Capture the cell that displays the provided text and extract its (x, y) central coordinate. 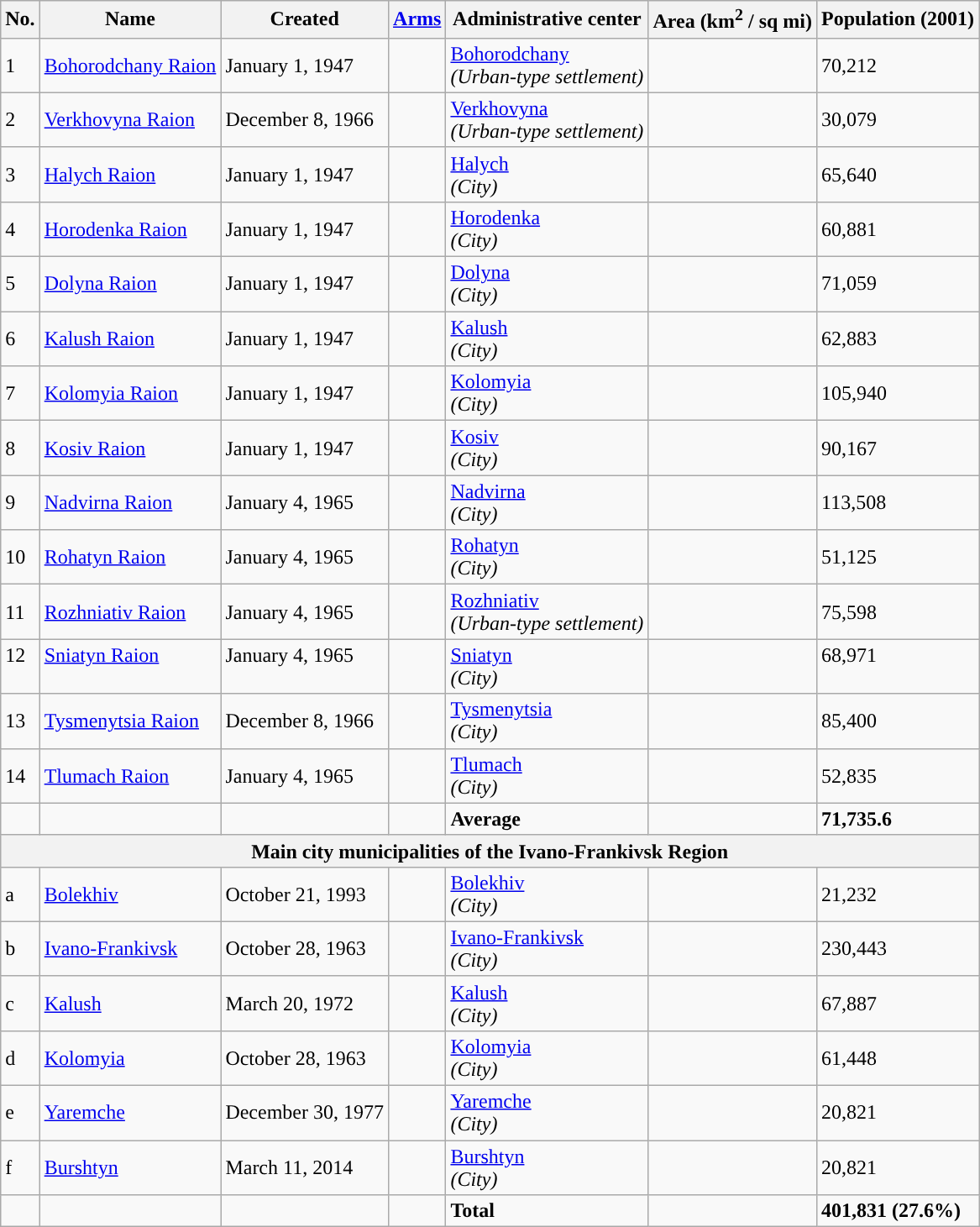
c (20, 1003)
Sniatyn Raion (130, 667)
11 (20, 611)
Kolomyia (130, 1058)
e (20, 1114)
62,883 (899, 339)
Ivano-Frankivsk (City) (548, 949)
230,443 (899, 949)
Kalush Raion (130, 339)
Name (130, 20)
14 (20, 776)
Average (548, 819)
a (20, 894)
Nadvirna Raion (130, 502)
6 (20, 339)
Yaremche (130, 1114)
71,735.6 (899, 819)
1 (20, 66)
68,971 (899, 667)
Verkhovyna Raion (130, 119)
Bohorodchany(Urban-type settlement) (548, 66)
Sniatyn (City) (548, 667)
85,400 (899, 721)
105,940 (899, 393)
61,448 (899, 1058)
60,881 (899, 228)
b (20, 949)
52,835 (899, 776)
Dolyna (City) (548, 284)
2 (20, 119)
Burshtyn (City) (548, 1167)
Bolekhiv (City) (548, 894)
Bohorodchany Raion (130, 66)
51,125 (899, 558)
71,059 (899, 284)
Horodenka (City) (548, 228)
December 30, 1977 (305, 1114)
Halych Raion (130, 175)
March 20, 1972 (305, 1003)
Created (305, 20)
113,508 (899, 502)
70,212 (899, 66)
Dolyna Raion (130, 284)
Population (2001) (899, 20)
9 (20, 502)
Burshtyn (130, 1167)
Rohatyn Raion (130, 558)
8 (20, 448)
No. (20, 20)
Rohatyn (City) (548, 558)
Bolekhiv (130, 894)
Administrative center (548, 20)
10 (20, 558)
75,598 (899, 611)
Main city municipalities of the Ivano-Frankivsk Region (490, 851)
5 (20, 284)
Halych (City) (548, 175)
3 (20, 175)
90,167 (899, 448)
March 11, 2014 (305, 1167)
Horodenka Raion (130, 228)
12 (20, 667)
f (20, 1167)
Arms (417, 20)
7 (20, 393)
13 (20, 721)
Kalush (130, 1003)
Rozhniativ Raion (130, 611)
Kosiv Raion (130, 448)
401,831 (27.6%) (899, 1211)
October 21, 1993 (305, 894)
Yaremche (City) (548, 1114)
67,887 (899, 1003)
4 (20, 228)
d (20, 1058)
Ivano-Frankivsk (130, 949)
Total (548, 1211)
Tlumach (City) (548, 776)
Nadvirna (City) (548, 502)
Tlumach Raion (130, 776)
Kosiv (City) (548, 448)
Tysmenytsia (City) (548, 721)
Area (km2 / sq mi) (732, 20)
21,232 (899, 894)
65,640 (899, 175)
30,079 (899, 119)
Kolomyia Raion (130, 393)
Tysmenytsia Raion (130, 721)
Rozhniativ (Urban-type settlement) (548, 611)
Verkhovyna(Urban-type settlement) (548, 119)
